Output the (x, y) coordinate of the center of the cell containing the given text.  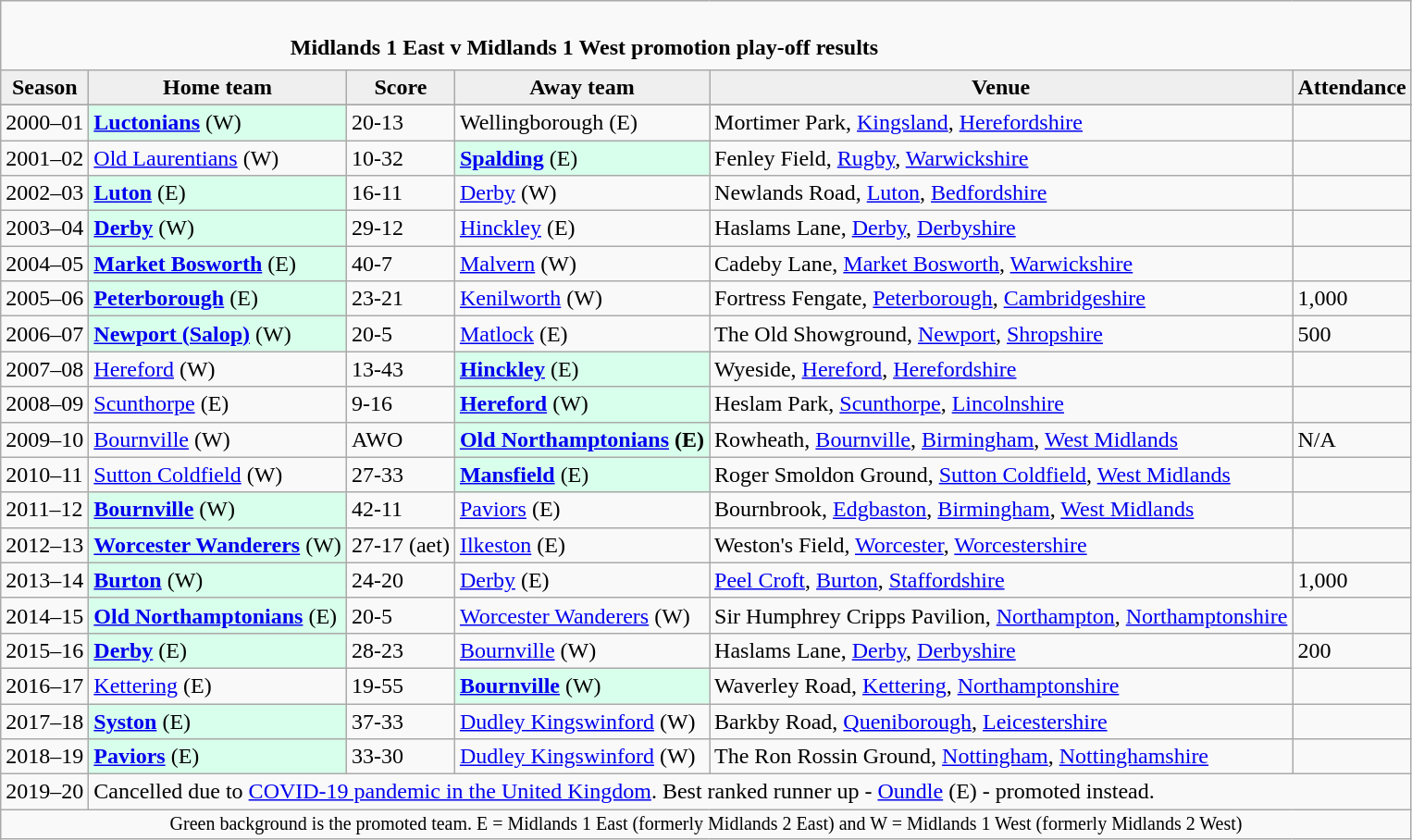
200 (1352, 650)
27-33 (400, 475)
37-33 (400, 721)
Bournbrook, Edgbaston, Birmingham, West Midlands (1001, 510)
20-13 (400, 122)
Mansfield (E) (581, 475)
Sir Humphrey Cripps Pavilion, Northampton, Northamptonshire (1001, 615)
Heslam Park, Scunthorpe, Lincolnshire (1001, 404)
29-12 (400, 229)
13-43 (400, 369)
Cadeby Lane, Market Bosworth, Warwickshire (1001, 264)
10-32 (400, 158)
The Old Showground, Newport, Shropshire (1001, 334)
Waverley Road, Kettering, Northamptonshire (1001, 686)
16-11 (400, 193)
2018–19 (44, 757)
N/A (1352, 439)
Burton (W) (218, 580)
2016–17 (44, 686)
Away team (581, 87)
Old Laurentians (W) (218, 158)
Malvern (W) (581, 264)
27-17 (aet) (400, 545)
28-23 (400, 650)
24-20 (400, 580)
Kettering (E) (218, 686)
2006–07 (44, 334)
Sutton Coldfield (W) (218, 475)
Mortimer Park, Kingsland, Herefordshire (1001, 122)
Market Bosworth (E) (218, 264)
Syston (E) (218, 721)
2005–06 (44, 299)
Scunthorpe (E) (218, 404)
Season (44, 87)
42-11 (400, 510)
Cancelled due to COVID-19 pandemic in the United Kingdom. Best ranked runner up - Oundle (E) - promoted instead. (750, 792)
2007–08 (44, 369)
2015–16 (44, 650)
9-16 (400, 404)
2013–14 (44, 580)
2019–20 (44, 792)
The Ron Rossin Ground, Nottingham, Nottinghamshire (1001, 757)
2000–01 (44, 122)
2011–12 (44, 510)
Luctonians (W) (218, 122)
2001–02 (44, 158)
2003–04 (44, 229)
19-55 (400, 686)
2009–10 (44, 439)
Newport (Salop) (W) (218, 334)
2008–09 (44, 404)
Home team (218, 87)
Ilkeston (E) (581, 545)
500 (1352, 334)
Kenilworth (W) (581, 299)
Newlands Road, Luton, Bedfordshire (1001, 193)
2017–18 (44, 721)
Luton (E) (218, 193)
23-21 (400, 299)
2004–05 (44, 264)
2012–13 (44, 545)
Green background is the promoted team. E = Midlands 1 East (formerly Midlands 2 East) and W = Midlands 1 West (formerly Midlands 2 West) (707, 825)
Spalding (E) (581, 158)
2014–15 (44, 615)
Fortress Fengate, Peterborough, Cambridgeshire (1001, 299)
33-30 (400, 757)
Roger Smoldon Ground, Sutton Coldfield, West Midlands (1001, 475)
2010–11 (44, 475)
Matlock (E) (581, 334)
AWO (400, 439)
40-7 (400, 264)
Fenley Field, Rugby, Warwickshire (1001, 158)
Weston's Field, Worcester, Worcestershire (1001, 545)
Peterborough (E) (218, 299)
Attendance (1352, 87)
Barkby Road, Queniborough, Leicestershire (1001, 721)
Rowheath, Bournville, Birmingham, West Midlands (1001, 439)
Peel Croft, Burton, Staffordshire (1001, 580)
Venue (1001, 87)
2002–03 (44, 193)
Wellingborough (E) (581, 122)
Score (400, 87)
Wyeside, Hereford, Herefordshire (1001, 369)
